Identify which cell holds the provided text, then report its [x, y] central coordinate. 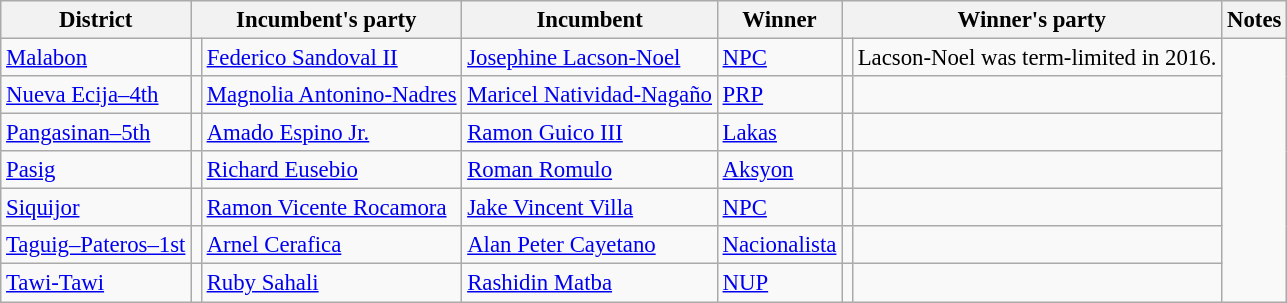
Incumbent [590, 20]
Alan Peter Cayetano [590, 245]
Amado Espino Jr. [332, 133]
Jake Vincent Villa [590, 208]
Incumbent's party [326, 20]
Arnel Cerafica [332, 245]
District [96, 20]
Nueva Ecija–4th [96, 95]
Rashidin Matba [590, 283]
NUP [779, 283]
Nacionalista [779, 245]
Taguig–Pateros–1st [96, 245]
Lakas [779, 133]
Winner [779, 20]
Federico Sandoval II [332, 58]
Winner's party [1032, 20]
Notes [1254, 20]
Aksyon [779, 170]
Josephine Lacson-Noel [590, 58]
Pangasinan–5th [96, 133]
Ramon Guico III [590, 133]
Lacson-Noel was term-limited in 2016. [1036, 58]
Richard Eusebio [332, 170]
Ruby Sahali [332, 283]
Siquijor [96, 208]
Magnolia Antonino-Nadres [332, 95]
Malabon [96, 58]
Maricel Natividad-Nagaño [590, 95]
Pasig [96, 170]
Roman Romulo [590, 170]
Ramon Vicente Rocamora [332, 208]
PRP [779, 95]
Tawi-Tawi [96, 283]
